Search for the cell housing the specified text and yield its [X, Y] center coordinate. 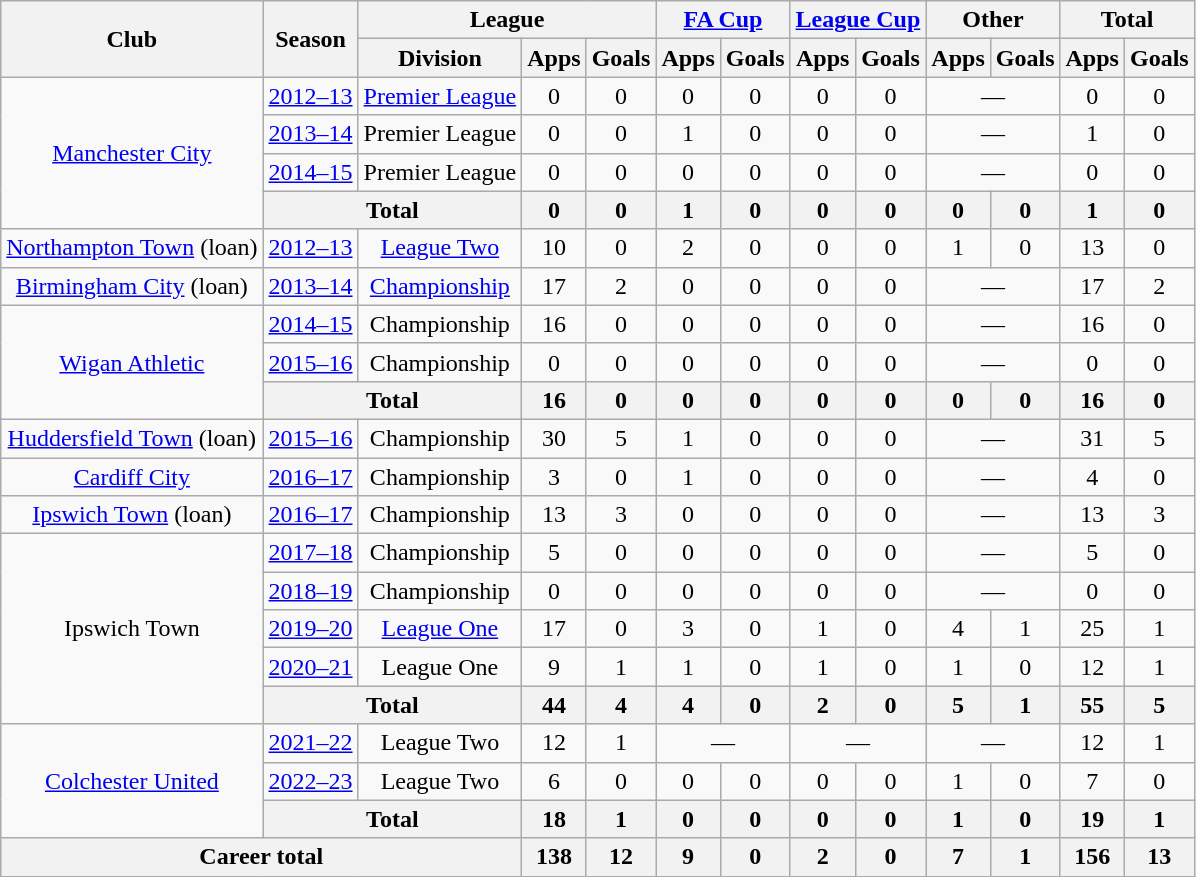
Career total [262, 857]
Wigan Athletic [132, 362]
55 [1092, 705]
FA Cup [723, 20]
25 [1092, 629]
Cardiff City [132, 477]
2022–23 [310, 781]
2021–22 [310, 743]
18 [554, 819]
156 [1092, 857]
Huddersfield Town (loan) [132, 438]
Ipswich Town [132, 629]
2019–20 [310, 629]
Season [310, 39]
44 [554, 705]
Division [440, 58]
19 [1092, 819]
Club [132, 39]
League Cup [858, 20]
Birmingham City (loan) [132, 286]
138 [554, 857]
League [507, 20]
Colchester United [132, 781]
2018–19 [310, 591]
2017–18 [310, 553]
Manchester City [132, 153]
Ipswich Town (loan) [132, 515]
30 [554, 438]
2020–21 [310, 667]
Other [993, 20]
Northampton Town (loan) [132, 248]
10 [554, 248]
6 [554, 781]
31 [1092, 438]
